Detect which cell encompasses the target text, then output its [x, y] center coordinate. 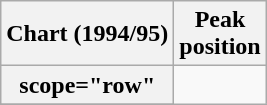
scope="row" [88, 85]
Peakposition [220, 34]
Chart (1994/95) [88, 34]
